Identify which cell holds the provided text, then report its (x, y) central coordinate. 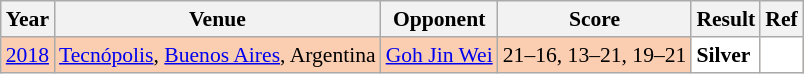
Year (28, 19)
2018 (28, 55)
Score (595, 19)
Opponent (440, 19)
Goh Jin Wei (440, 55)
21–16, 13–21, 19–21 (595, 55)
Silver (726, 55)
Result (726, 19)
Tecnópolis, Buenos Aires, Argentina (218, 55)
Ref (781, 19)
Venue (218, 19)
